Provide the (X, Y) coordinate of the cell's center where the given text is located.  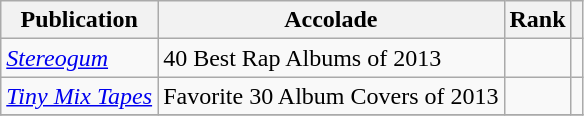
Tiny Mix Tapes (80, 96)
Accolade (331, 20)
Publication (80, 20)
Favorite 30 Album Covers of 2013 (331, 96)
Rank (538, 20)
40 Best Rap Albums of 2013 (331, 58)
Stereogum (80, 58)
